Extract the (x, y) coordinate from the center of the cell holding the provided text.  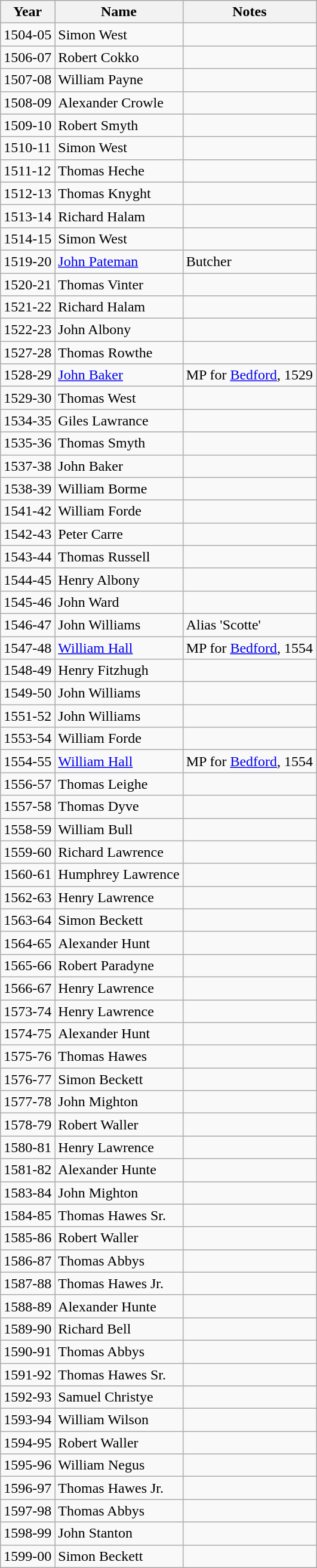
1583-84 (27, 1193)
Alexander Crowle (119, 103)
1589-90 (27, 1329)
1513-14 (27, 216)
1504-05 (27, 35)
1547-48 (27, 647)
Thomas West (119, 398)
1564-65 (27, 943)
Thomas Hawes (119, 1057)
1595-96 (27, 1465)
1537-38 (27, 466)
1542-43 (27, 534)
Henry Albony (119, 579)
1549-50 (27, 693)
Thomas Rowthe (119, 353)
1588-89 (27, 1306)
William Borme (119, 489)
1596-97 (27, 1488)
1563-64 (27, 920)
Notes (250, 12)
John Ward (119, 602)
Thomas Knyght (119, 193)
1509-10 (27, 125)
1591-92 (27, 1374)
Thomas Heche (119, 171)
Thomas Vinter (119, 285)
Butcher (250, 261)
1543-44 (27, 557)
1584-85 (27, 1215)
1548-49 (27, 671)
1529-30 (27, 398)
1576-77 (27, 1079)
1534-35 (27, 421)
MP for Bedford, 1529 (250, 375)
Richard Bell (119, 1329)
John Albony (119, 330)
1514-15 (27, 239)
1598-99 (27, 1533)
1590-91 (27, 1351)
Name (119, 12)
1594-95 (27, 1443)
1592-93 (27, 1397)
1538-39 (27, 489)
1528-29 (27, 375)
John Pateman (119, 261)
1578-79 (27, 1125)
1545-46 (27, 602)
Year (27, 12)
1507-08 (27, 80)
1511-12 (27, 171)
1510-11 (27, 148)
1597-98 (27, 1511)
1574-75 (27, 1034)
1527-28 (27, 353)
1558-59 (27, 829)
John Stanton (119, 1533)
1560-61 (27, 875)
1546-47 (27, 625)
1554-55 (27, 761)
1551-52 (27, 716)
1587-88 (27, 1283)
1544-45 (27, 579)
1562-63 (27, 897)
1586-87 (27, 1261)
1508-09 (27, 103)
William Payne (119, 80)
Alias 'Scotte' (250, 625)
1556-57 (27, 784)
1577-78 (27, 1102)
1535-36 (27, 443)
Robert Paradyne (119, 965)
William Bull (119, 829)
1521-22 (27, 307)
Robert Cokko (119, 57)
Richard Lawrence (119, 852)
1512-13 (27, 193)
1520-21 (27, 285)
William Wilson (119, 1420)
Robert Smyth (119, 125)
1522-23 (27, 330)
1580-81 (27, 1147)
1585-86 (27, 1238)
1559-60 (27, 852)
1557-58 (27, 807)
Thomas Leighe (119, 784)
Thomas Dyve (119, 807)
Humphrey Lawrence (119, 875)
Giles Lawrance (119, 421)
William Negus (119, 1465)
1566-67 (27, 988)
1506-07 (27, 57)
1593-94 (27, 1420)
Thomas Russell (119, 557)
1575-76 (27, 1057)
Peter Carre (119, 534)
1599-00 (27, 1556)
1541-42 (27, 511)
Thomas Smyth (119, 443)
1573-74 (27, 1011)
Samuel Christye (119, 1397)
1519-20 (27, 261)
1553-54 (27, 739)
1565-66 (27, 965)
Henry Fitzhugh (119, 671)
1581-82 (27, 1170)
